Pinpoint the cell where the given text exists, returning its (X, Y) midpoint coordinate. 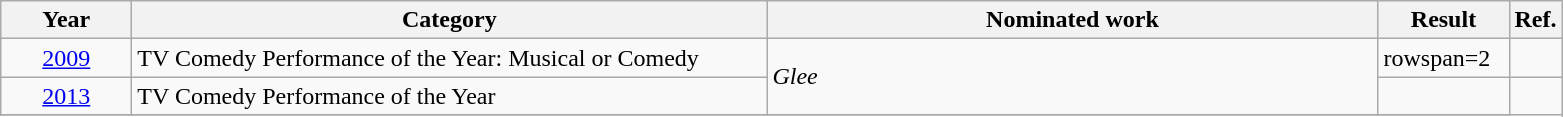
2009 (66, 58)
2013 (66, 96)
Result (1444, 20)
Category (450, 20)
Year (66, 20)
rowspan=2 (1444, 58)
Nominated work (1072, 20)
TV Comedy Performance of the Year (450, 96)
Ref. (1536, 20)
TV Comedy Performance of the Year: Musical or Comedy (450, 58)
Glee (1072, 77)
